Return the [x, y] coordinate for the center point of the cell that contains the specified text.  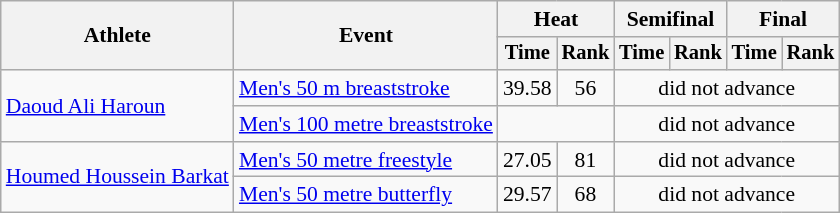
Daoud Ali Haroun [118, 106]
Event [366, 36]
Semifinal [670, 19]
Heat [556, 19]
Final [783, 19]
Men's 50 metre freestyle [366, 160]
Houmed Houssein Barkat [118, 178]
Men's 50 m breaststroke [366, 88]
27.05 [528, 160]
81 [586, 160]
Men's 50 metre butterfly [366, 195]
39.58 [528, 88]
Men's 100 metre breaststroke [366, 124]
Athlete [118, 36]
68 [586, 195]
56 [586, 88]
29.57 [528, 195]
